Capture the cell that displays the provided text and extract its [X, Y] central coordinate. 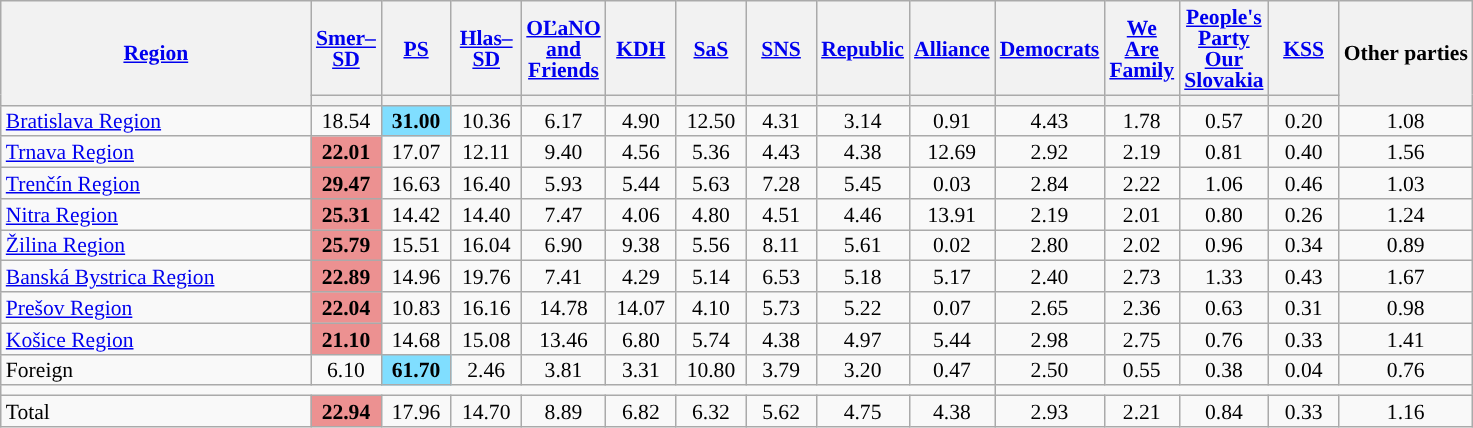
0.20 [1304, 120]
Smer–SD [346, 48]
14.70 [486, 412]
16.04 [486, 246]
Bratislava Region [156, 120]
0.43 [1304, 276]
4.29 [641, 276]
0.04 [1304, 370]
0.26 [1304, 214]
6.80 [641, 338]
SaS [711, 48]
1.41 [1406, 338]
15.51 [416, 246]
12.50 [711, 120]
29.47 [346, 184]
3.79 [781, 370]
2.01 [1142, 214]
16.63 [416, 184]
1.78 [1142, 120]
19.76 [486, 276]
4.10 [711, 308]
0.63 [1224, 308]
3.31 [641, 370]
0.46 [1304, 184]
14.68 [416, 338]
2.98 [1050, 338]
22.89 [346, 276]
1.08 [1406, 120]
2.80 [1050, 246]
14.96 [416, 276]
1.33 [1224, 276]
22.01 [346, 152]
7.41 [563, 276]
Foreign [156, 370]
0.98 [1406, 308]
4.51 [781, 214]
5.45 [862, 184]
8.89 [563, 412]
2.92 [1050, 152]
14.40 [486, 214]
5.61 [862, 246]
2.46 [486, 370]
2.22 [1142, 184]
4.46 [862, 214]
0.80 [1224, 214]
2.50 [1050, 370]
5.36 [711, 152]
6.17 [563, 120]
0.38 [1224, 370]
Alliance [952, 48]
0.55 [1142, 370]
4.80 [711, 214]
61.70 [416, 370]
Košice Region [156, 338]
3.14 [862, 120]
14.42 [416, 214]
5.56 [711, 246]
5.63 [711, 184]
5.18 [862, 276]
0.40 [1304, 152]
0.57 [1224, 120]
2.75 [1142, 338]
5.22 [862, 308]
2.21 [1142, 412]
22.94 [346, 412]
17.96 [416, 412]
4.97 [862, 338]
5.62 [781, 412]
Žilina Region [156, 246]
21.10 [346, 338]
16.40 [486, 184]
15.08 [486, 338]
2.36 [1142, 308]
0.03 [952, 184]
13.46 [563, 338]
OĽaNOand Friends [563, 48]
25.31 [346, 214]
10.36 [486, 120]
12.11 [486, 152]
3.20 [862, 370]
5.74 [711, 338]
22.04 [346, 308]
4.06 [641, 214]
9.38 [641, 246]
0.31 [1304, 308]
7.28 [781, 184]
16.16 [486, 308]
2.93 [1050, 412]
5.73 [781, 308]
Prešov Region [156, 308]
5.14 [711, 276]
PS [416, 48]
4.56 [641, 152]
17.07 [416, 152]
0.47 [952, 370]
6.32 [711, 412]
12.69 [952, 152]
0.89 [1406, 246]
Nitra Region [156, 214]
2.65 [1050, 308]
18.54 [346, 120]
6.10 [346, 370]
9.40 [563, 152]
0.91 [952, 120]
0.96 [1224, 246]
6.53 [781, 276]
6.82 [641, 412]
Other parties [1406, 53]
3.81 [563, 370]
2.40 [1050, 276]
0.07 [952, 308]
4.75 [862, 412]
6.90 [563, 246]
Region [156, 53]
2.84 [1050, 184]
0.84 [1224, 412]
1.67 [1406, 276]
1.03 [1406, 184]
We AreFamily [1142, 48]
Banská Bystrica Region [156, 276]
8.11 [781, 246]
14.07 [641, 308]
1.06 [1224, 184]
14.78 [563, 308]
0.02 [952, 246]
1.16 [1406, 412]
2.02 [1142, 246]
5.17 [952, 276]
Total [156, 412]
13.91 [952, 214]
0.81 [1224, 152]
10.80 [711, 370]
People's PartyOur Slovakia [1224, 48]
2.73 [1142, 276]
SNS [781, 48]
4.31 [781, 120]
Republic [862, 48]
1.56 [1406, 152]
5.93 [563, 184]
KSS [1304, 48]
Trenčín Region [156, 184]
1.24 [1406, 214]
Trnava Region [156, 152]
0.34 [1304, 246]
4.90 [641, 120]
10.83 [416, 308]
Hlas–SD [486, 48]
Democrats [1050, 48]
25.79 [346, 246]
KDH [641, 48]
7.47 [563, 214]
31.00 [416, 120]
